Identify which cell holds the provided text, then report its [X, Y] central coordinate. 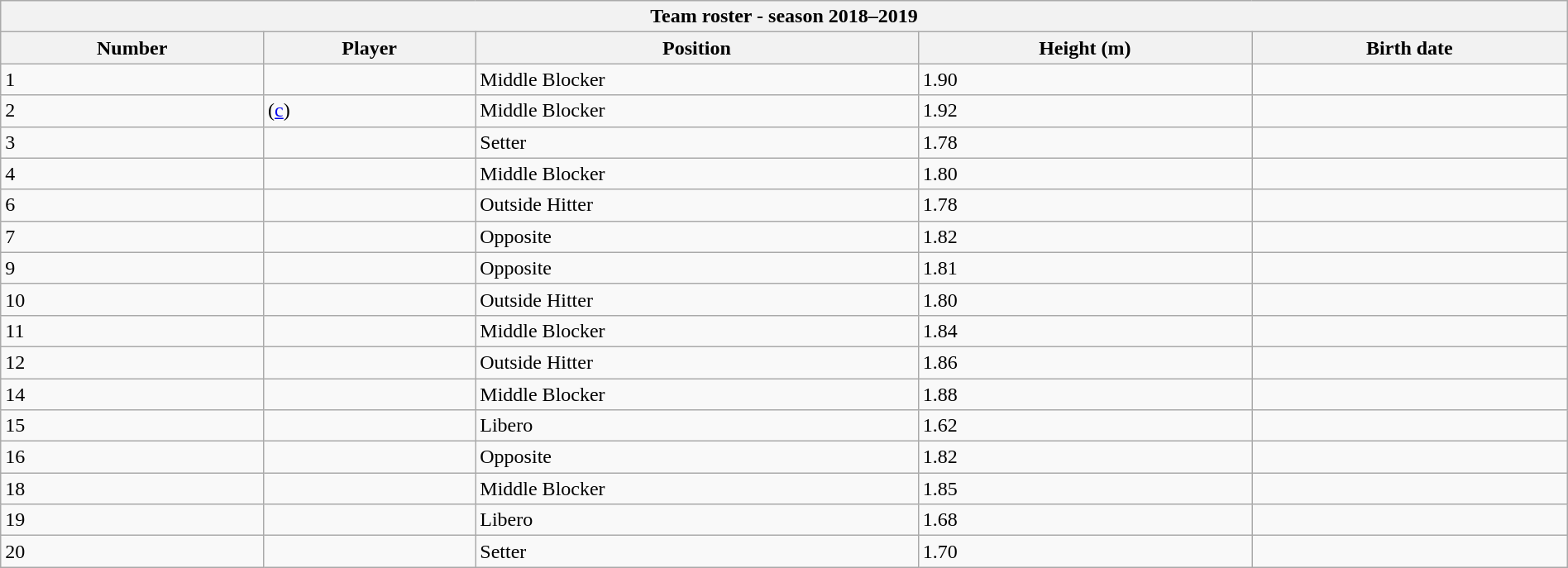
11 [132, 331]
Number [132, 48]
Height (m) [1085, 48]
1.62 [1085, 426]
1.70 [1085, 551]
1.85 [1085, 489]
Team roster - season 2018–2019 [784, 17]
4 [132, 174]
Birth date [1410, 48]
1 [132, 79]
3 [132, 142]
16 [132, 457]
15 [132, 426]
1.86 [1085, 362]
1.68 [1085, 520]
18 [132, 489]
Position [696, 48]
14 [132, 394]
10 [132, 299]
1.88 [1085, 394]
7 [132, 236]
6 [132, 205]
1.81 [1085, 268]
Player [370, 48]
12 [132, 362]
9 [132, 268]
2 [132, 111]
19 [132, 520]
(c) [370, 111]
1.92 [1085, 111]
1.90 [1085, 79]
20 [132, 551]
1.84 [1085, 331]
